From the cell containing the given text, extract its center point as [x, y] coordinate. 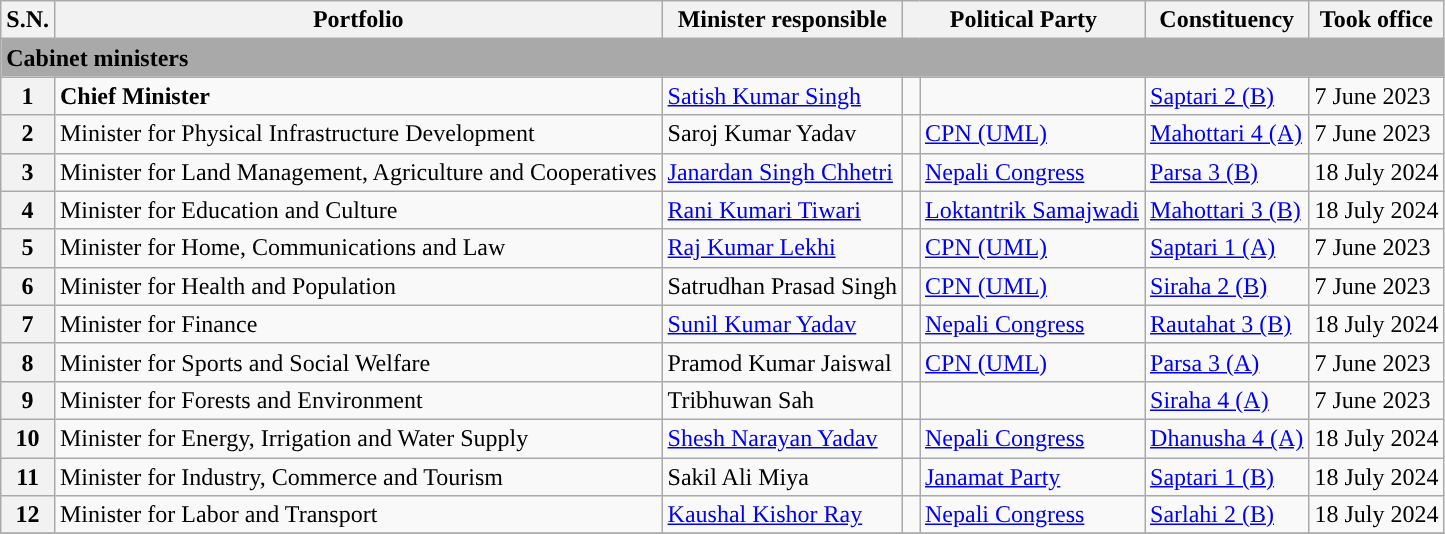
11 [28, 477]
2 [28, 134]
Satish Kumar Singh [782, 96]
Janardan Singh Chhetri [782, 172]
4 [28, 210]
Sarlahi 2 (B) [1227, 515]
Saptari 2 (B) [1227, 96]
Minister for Finance [358, 324]
Took office [1376, 20]
Janamat Party [1032, 477]
7 [28, 324]
Minister for Health and Population [358, 286]
Minister for Forests and Environment [358, 400]
Shesh Narayan Yadav [782, 438]
Sunil Kumar Yadav [782, 324]
1 [28, 96]
Raj Kumar Lekhi [782, 248]
9 [28, 400]
Portfolio [358, 20]
Satrudhan Prasad Singh [782, 286]
10 [28, 438]
6 [28, 286]
Minister responsible [782, 20]
5 [28, 248]
Saptari 1 (A) [1227, 248]
Mahottari 4 (A) [1227, 134]
Minister for Sports and Social Welfare [358, 362]
Pramod Kumar Jaiswal [782, 362]
Rani Kumari Tiwari [782, 210]
Political Party [1023, 20]
3 [28, 172]
Parsa 3 (A) [1227, 362]
Minister for Physical Infrastructure Development [358, 134]
12 [28, 515]
Minister for Education and Culture [358, 210]
8 [28, 362]
Minister for Energy, Irrigation and Water Supply [358, 438]
Sakil Ali Miya [782, 477]
Minister for Labor and Transport [358, 515]
Minister for Industry, Commerce and Tourism [358, 477]
Saroj Kumar Yadav [782, 134]
Kaushal Kishor Ray [782, 515]
Minister for Home, Communications and Law [358, 248]
Chief Minister [358, 96]
Cabinet ministers [722, 58]
Rautahat 3 (B) [1227, 324]
Minister for Land Management, Agriculture and Cooperatives [358, 172]
Saptari 1 (B) [1227, 477]
Mahottari 3 (B) [1227, 210]
Siraha 2 (B) [1227, 286]
Tribhuwan Sah [782, 400]
Loktantrik Samajwadi [1032, 210]
Siraha 4 (A) [1227, 400]
Dhanusha 4 (A) [1227, 438]
Constituency [1227, 20]
Parsa 3 (B) [1227, 172]
S.N. [28, 20]
